Detect which cell encompasses the target text, then output its [x, y] center coordinate. 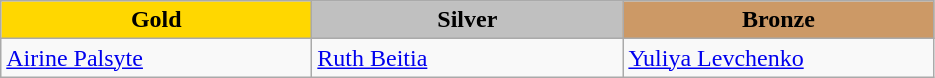
Airine Palsyte [156, 58]
Silver [468, 20]
Gold [156, 20]
Yuliya Levchenko [778, 58]
Bronze [778, 20]
Ruth Beitia [468, 58]
